Return [X, Y] of the center of cell containing provided text 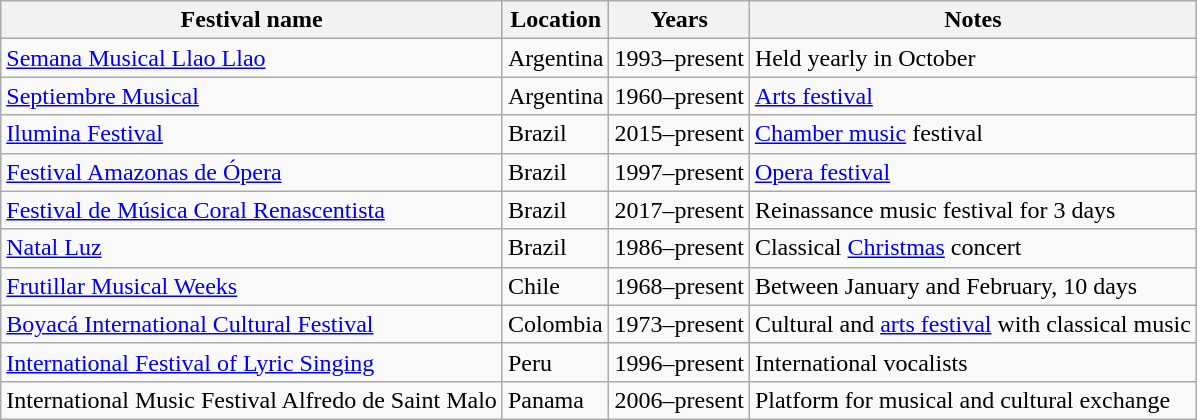
International vocalists [972, 362]
Chile [556, 286]
Colombia [556, 324]
Reinassance music festival for 3 days [972, 210]
Location [556, 20]
Cultural and arts festival with classical music [972, 324]
2015–present [679, 134]
1986–present [679, 248]
Opera festival [972, 172]
1997–present [679, 172]
Platform for musical and cultural exchange [972, 400]
1993–present [679, 58]
1968–present [679, 286]
Panama [556, 400]
Arts festival [972, 96]
International Festival of Lyric Singing [252, 362]
1960–present [679, 96]
Boyacá International Cultural Festival [252, 324]
Between January and February, 10 days [972, 286]
Festival name [252, 20]
1996–present [679, 362]
Festival Amazonas de Ópera [252, 172]
Frutillar Musical Weeks [252, 286]
Ilumina Festival [252, 134]
Classical Christmas concert [972, 248]
Peru [556, 362]
Semana Musical Llao Llao [252, 58]
International Music Festival Alfredo de Saint Malo [252, 400]
Septiembre Musical [252, 96]
Chamber music festival [972, 134]
2006–present [679, 400]
Held yearly in October [972, 58]
2017–present [679, 210]
Notes [972, 20]
Years [679, 20]
Natal Luz [252, 248]
1973–present [679, 324]
Festival de Música Coral Renascentista [252, 210]
